Extract the (X, Y) coordinate from the center of the cell holding the provided text.  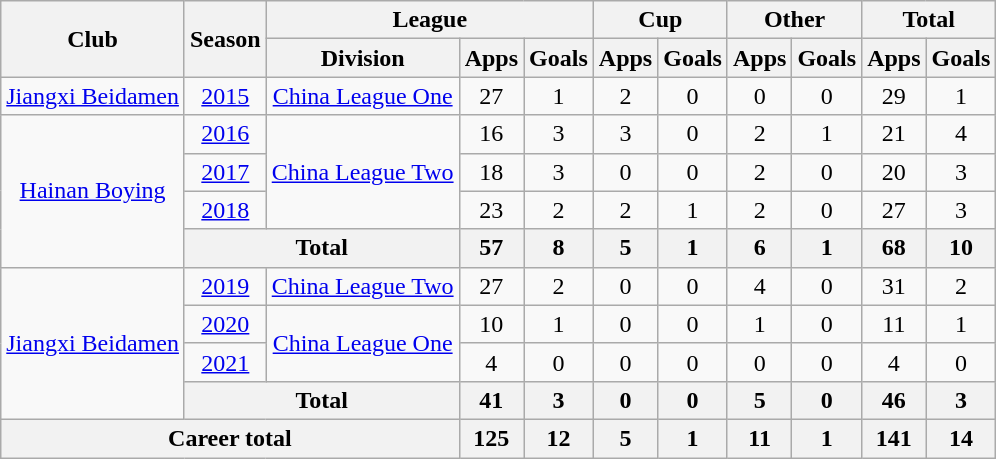
14 (961, 438)
21 (894, 134)
46 (894, 400)
16 (491, 134)
18 (491, 172)
57 (491, 248)
41 (491, 400)
2016 (225, 134)
Season (225, 39)
141 (894, 438)
2015 (225, 96)
League (430, 20)
2021 (225, 362)
2020 (225, 324)
23 (491, 210)
Cup (660, 20)
2017 (225, 172)
Hainan Boying (93, 191)
Club (93, 39)
12 (559, 438)
8 (559, 248)
Career total (230, 438)
2019 (225, 286)
31 (894, 286)
20 (894, 172)
Division (362, 58)
29 (894, 96)
Other (794, 20)
68 (894, 248)
125 (491, 438)
2018 (225, 210)
6 (759, 248)
